Find where the given text appears and provide that cell's center as (x, y) coordinate. 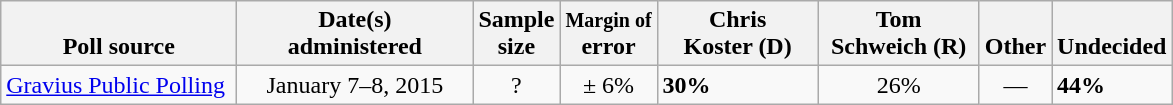
? (516, 85)
44% (1112, 85)
Undecided (1112, 34)
Margin oferror (608, 34)
Gravius Public Polling (119, 85)
Samplesize (516, 34)
30% (738, 85)
January 7–8, 2015 (355, 85)
Other (1015, 34)
± 6% (608, 85)
Poll source (119, 34)
TomSchweich (R) (898, 34)
ChrisKoster (D) (738, 34)
Date(s)administered (355, 34)
— (1015, 85)
26% (898, 85)
